Detect which cell encompasses the target text, then output its [x, y] center coordinate. 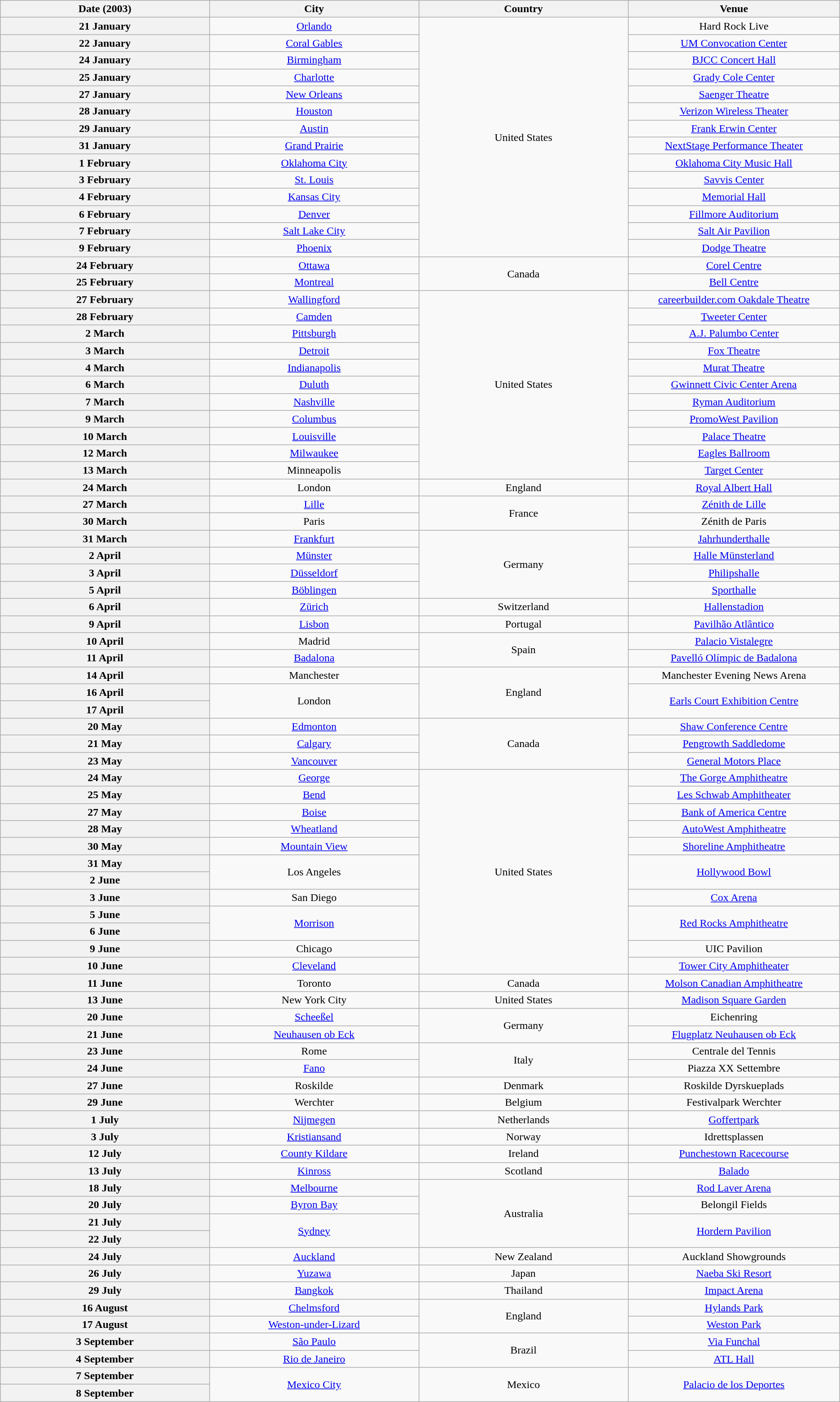
Manchester Evening News Arena [734, 675]
Philipshalle [734, 573]
Rome [314, 1051]
6 June [105, 932]
Molson Canadian Amphitheatre [734, 983]
Palacio de los Deportes [734, 1384]
Austin [314, 128]
Eichenring [734, 1017]
Palace Theatre [734, 436]
Scheeßel [314, 1017]
6 March [105, 385]
Cox Arena [734, 897]
4 September [105, 1359]
2 June [105, 880]
Melbourne [314, 1188]
17 April [105, 709]
New Zealand [523, 1256]
UIC Pavilion [734, 949]
24 June [105, 1068]
County Kildare [314, 1154]
Palacio Vistalegre [734, 641]
Flugplatz Neuhausen ob Eck [734, 1034]
Mountain View [314, 846]
Bank of America Centre [734, 812]
9 April [105, 624]
Kristiansand [314, 1137]
Duluth [314, 385]
Pengrowth Saddledome [734, 743]
14 April [105, 675]
28 February [105, 316]
Hordern Pavilion [734, 1231]
Salt Lake City [314, 231]
Denmark [523, 1086]
Idrettsplassen [734, 1137]
Dodge Theatre [734, 248]
Belongil Fields [734, 1205]
9 February [105, 248]
Murat Theatre [734, 368]
22 January [105, 43]
Bell Centre [734, 282]
New Orleans [314, 94]
A.J. Palumbo Center [734, 334]
10 June [105, 966]
Edmonton [314, 726]
7 September [105, 1376]
Morrison [314, 923]
21 July [105, 1222]
Los Angeles [314, 872]
29 January [105, 128]
Paris [314, 522]
Frankfurt [314, 539]
3 June [105, 897]
Denver [314, 214]
17 August [105, 1325]
Sydney [314, 1231]
Charlotte [314, 77]
3 April [105, 573]
Calgary [314, 743]
Ottawa [314, 265]
5 June [105, 914]
Pavelló Olímpic de Badalona [734, 658]
6 February [105, 214]
Royal Albert Hall [734, 487]
29 June [105, 1103]
Zürich [314, 607]
Ireland [523, 1154]
Hard Rock Live [734, 26]
Punchestown Racecourse [734, 1154]
20 May [105, 726]
AutoWest Amphitheatre [734, 829]
3 March [105, 351]
City [314, 9]
Kansas City [314, 197]
São Paulo [314, 1342]
BJCC Concert Hall [734, 60]
25 February [105, 282]
24 May [105, 778]
13 June [105, 1000]
Camden [314, 316]
24 March [105, 487]
Columbus [314, 419]
1 February [105, 163]
Brazil [523, 1350]
20 July [105, 1205]
Belgium [523, 1103]
16 April [105, 692]
Toronto [314, 983]
Verizon Wireless Theater [734, 111]
Hylands Park [734, 1308]
Vancouver [314, 761]
Mexico [523, 1384]
Portugal [523, 624]
25 January [105, 77]
Weston-under-Lizard [314, 1325]
Birmingham [314, 60]
Japan [523, 1273]
Düsseldorf [314, 573]
Kinross [314, 1171]
Cleveland [314, 966]
21 June [105, 1034]
27 February [105, 299]
Lisbon [314, 624]
Nijmegen [314, 1120]
9 June [105, 949]
7 March [105, 402]
11 June [105, 983]
Tower City Amphitheater [734, 966]
The Gorge Amphitheatre [734, 778]
1 July [105, 1120]
Les Schwab Amphitheater [734, 795]
Louisville [314, 436]
Werchter [314, 1103]
Savvis Center [734, 180]
13 March [105, 470]
Country [523, 9]
9 March [105, 419]
France [523, 513]
Date (2003) [105, 9]
27 May [105, 812]
27 January [105, 94]
Bangkok [314, 1290]
28 January [105, 111]
PromoWest Pavilion [734, 419]
Thailand [523, 1290]
8 September [105, 1393]
Hallenstadion [734, 607]
Yuzawa [314, 1273]
Zénith de Paris [734, 522]
Piazza XX Settembre [734, 1068]
31 May [105, 863]
Grand Prairie [314, 145]
Target Center [734, 470]
Mexico City [314, 1384]
Nashville [314, 402]
George [314, 778]
Wallingford [314, 299]
Neuhausen ob Eck [314, 1034]
Oklahoma City [314, 163]
23 May [105, 761]
Weston Park [734, 1325]
30 March [105, 522]
Badalona [314, 658]
Scotland [523, 1171]
Red Rocks Amphitheatre [734, 923]
Roskilde [314, 1086]
San Diego [314, 897]
Coral Gables [314, 43]
Orlando [314, 26]
Pittsburgh [314, 334]
Goffertpark [734, 1120]
Frank Erwin Center [734, 128]
Wheatland [314, 829]
31 March [105, 539]
25 May [105, 795]
Eagles Ballroom [734, 453]
Tweeter Center [734, 316]
Houston [314, 111]
Detroit [314, 351]
30 May [105, 846]
7 February [105, 231]
Venue [734, 9]
24 January [105, 60]
3 September [105, 1342]
Oklahoma City Music Hall [734, 163]
26 July [105, 1273]
Byron Bay [314, 1205]
Minneapolis [314, 470]
Impact Arena [734, 1290]
Madison Square Garden [734, 1000]
31 January [105, 145]
Münster [314, 556]
Netherlands [523, 1120]
Shoreline Amphitheatre [734, 846]
careerbuilder.com Oakdale Theatre [734, 299]
Halle Münsterland [734, 556]
5 April [105, 590]
Gwinnett Civic Center Arena [734, 385]
Fox Theatre [734, 351]
12 July [105, 1154]
Switzerland [523, 607]
24 February [105, 265]
27 June [105, 1086]
Norway [523, 1137]
21 May [105, 743]
Fillmore Auditorium [734, 214]
Ryman Auditorium [734, 402]
Boise [314, 812]
Saenger Theatre [734, 94]
Shaw Conference Centre [734, 726]
Spain [523, 650]
3 February [105, 180]
3 July [105, 1137]
6 April [105, 607]
24 July [105, 1256]
Roskilde Dyrskueplads [734, 1086]
2 April [105, 556]
Sporthalle [734, 590]
Salt Air Pavilion [734, 231]
4 February [105, 197]
Bend [314, 795]
UM Convocation Center [734, 43]
Italy [523, 1060]
New York City [314, 1000]
28 May [105, 829]
Earls Court Exhibition Centre [734, 701]
Böblingen [314, 590]
16 August [105, 1308]
Grady Cole Center [734, 77]
Lille [314, 505]
Indianapolis [314, 368]
Balado [734, 1171]
ATL Hall [734, 1359]
12 March [105, 453]
Rio de Janeiro [314, 1359]
Chicago [314, 949]
Montreal [314, 282]
29 July [105, 1290]
10 March [105, 436]
27 March [105, 505]
23 June [105, 1051]
Fano [314, 1068]
Naeba Ski Resort [734, 1273]
Festivalpark Werchter [734, 1103]
18 July [105, 1188]
2 March [105, 334]
Via Funchal [734, 1342]
Auckland Showgrounds [734, 1256]
Pavilhão Atlântico [734, 624]
Centrale del Tennis [734, 1051]
Australia [523, 1213]
NextStage Performance Theater [734, 145]
Zénith de Lille [734, 505]
21 January [105, 26]
Chelmsford [314, 1308]
4 March [105, 368]
22 July [105, 1239]
General Motors Place [734, 761]
Memorial Hall [734, 197]
Auckland [314, 1256]
20 June [105, 1017]
Corel Centre [734, 265]
Jahrhunderthalle [734, 539]
Madrid [314, 641]
Manchester [314, 675]
10 April [105, 641]
St. Louis [314, 180]
Hollywood Bowl [734, 872]
Phoenix [314, 248]
11 April [105, 658]
Milwaukee [314, 453]
13 July [105, 1171]
Rod Laver Arena [734, 1188]
